From the cell containing the given text, extract its center point as (x, y) coordinate. 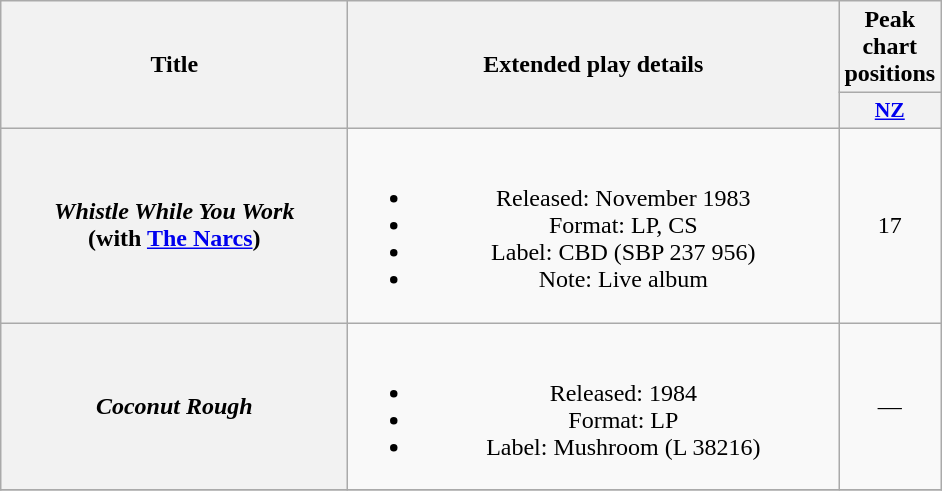
17 (890, 225)
Released: 1984Format: LPLabel: Mushroom (L 38216) (594, 406)
Released: November 1983Format: LP, CSLabel: CBD (SBP 237 956)Note: Live album (594, 225)
Whistle While You Work (with The Narcs) (174, 225)
Extended play details (594, 65)
Title (174, 65)
— (890, 406)
Peak chart positions (890, 47)
NZ (890, 111)
Coconut Rough (174, 406)
